Scan for the cell matching the given text and deliver its [x, y] coordinate at center. 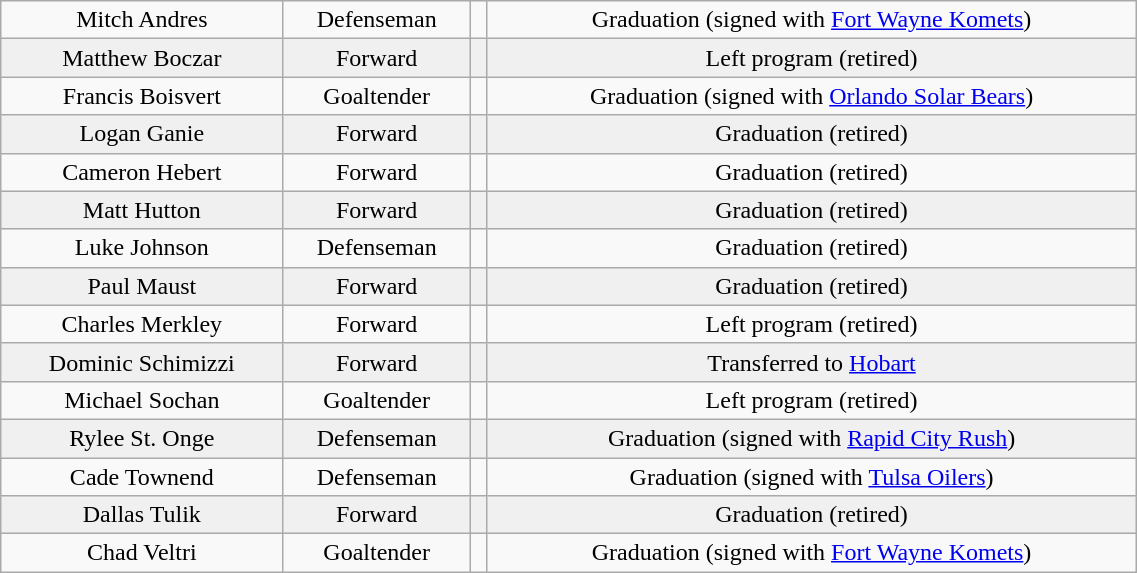
Graduation (signed with Rapid City Rush) [812, 438]
Charles Merkley [142, 324]
Dallas Tulik [142, 515]
Graduation (signed with Orlando Solar Bears) [812, 96]
Matthew Boczar [142, 58]
Cade Townend [142, 477]
Cameron Hebert [142, 172]
Mitch Andres [142, 20]
Logan Ganie [142, 134]
Luke Johnson [142, 248]
Michael Sochan [142, 400]
Graduation (signed with Tulsa Oilers) [812, 477]
Matt Hutton [142, 210]
Francis Boisvert [142, 96]
Rylee St. Onge [142, 438]
Dominic Schimizzi [142, 362]
Chad Veltri [142, 553]
Transferred to Hobart [812, 362]
Paul Maust [142, 286]
